Provide the [x, y] coordinate of the cell's center where the given text is located.  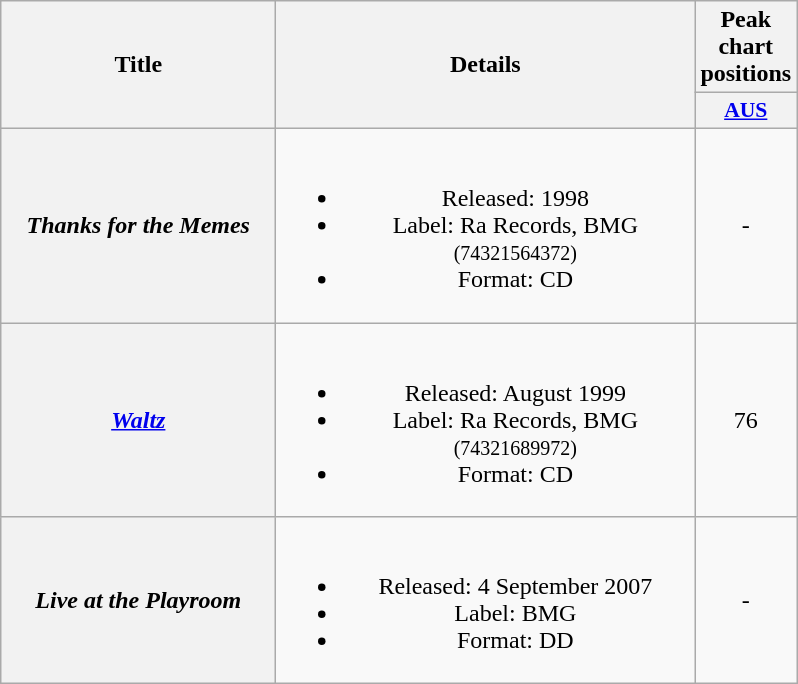
Waltz [138, 419]
Released: 4 September 2007Label: BMGFormat: DD [486, 600]
Title [138, 65]
Live at the Playroom [138, 600]
AUS [746, 111]
Peak chart positions [746, 47]
Thanks for the Memes [138, 225]
Released: 1998Label: Ra Records, BMG (74321564372)Format: CD [486, 225]
Details [486, 65]
Released: August 1999Label: Ra Records, BMG (74321689972)Format: CD [486, 419]
76 [746, 419]
